Pinpoint the cell where the given text exists, returning its (X, Y) midpoint coordinate. 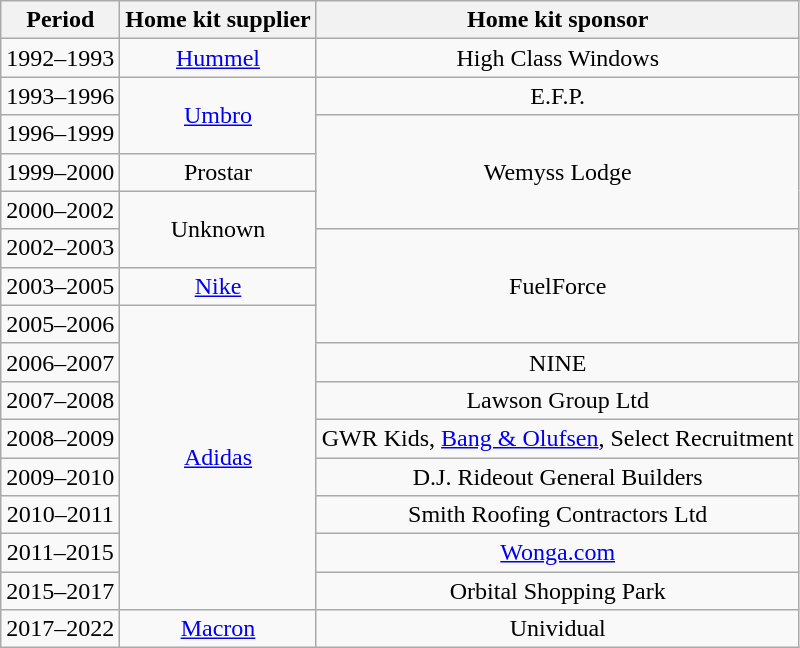
Lawson Group Ltd (558, 400)
Home kit sponsor (558, 20)
1996–1999 (60, 134)
2010–2011 (60, 515)
GWR Kids, Bang & Olufsen, Select Recruitment (558, 438)
Wonga.com (558, 553)
Orbital Shopping Park (558, 591)
2009–2010 (60, 477)
2006–2007 (60, 362)
Unividual (558, 629)
2002–2003 (60, 248)
1992–1993 (60, 58)
Unknown (218, 229)
E.F.P. (558, 96)
2007–2008 (60, 400)
2003–2005 (60, 286)
Smith Roofing Contractors Ltd (558, 515)
High Class Windows (558, 58)
Nike (218, 286)
2005–2006 (60, 324)
Hummel (218, 58)
Umbro (218, 115)
Home kit supplier (218, 20)
Adidas (218, 457)
2017–2022 (60, 629)
Macron (218, 629)
2015–2017 (60, 591)
Period (60, 20)
2011–2015 (60, 553)
FuelForce (558, 286)
NINE (558, 362)
Prostar (218, 172)
2008–2009 (60, 438)
Wemyss Lodge (558, 172)
D.J. Rideout General Builders (558, 477)
1999–2000 (60, 172)
2000–2002 (60, 210)
1993–1996 (60, 96)
